Provide the [x, y] coordinate of the cell's center where the given text is located.  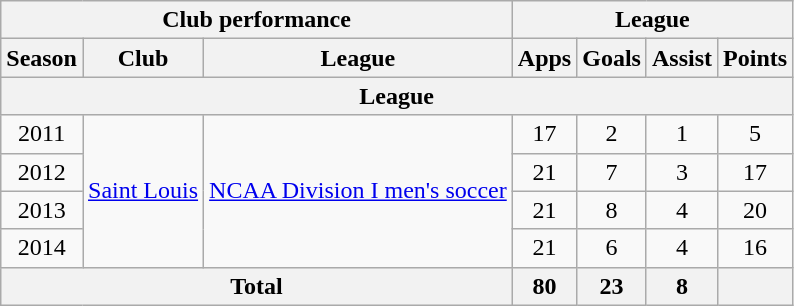
5 [756, 134]
2011 [42, 134]
16 [756, 248]
Saint Louis [142, 191]
Apps [544, 58]
Club [142, 58]
Total [257, 286]
1 [682, 134]
7 [612, 172]
NCAA Division I men's soccer [358, 191]
Assist [682, 58]
23 [612, 286]
Points [756, 58]
2 [612, 134]
2012 [42, 172]
2013 [42, 210]
Club performance [257, 20]
Goals [612, 58]
20 [756, 210]
6 [612, 248]
80 [544, 286]
Season [42, 58]
3 [682, 172]
2014 [42, 248]
